Output the (X, Y) coordinate of the center of the cell containing the given text.  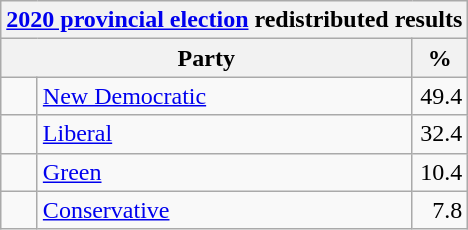
Conservative (224, 210)
Green (224, 172)
2020 provincial election redistributed results (234, 20)
49.4 (440, 96)
% (440, 58)
Party (206, 58)
New Democratic (224, 96)
10.4 (440, 172)
7.8 (440, 210)
Liberal (224, 134)
32.4 (440, 134)
